Pinpoint the cell where the given text exists, returning its (X, Y) midpoint coordinate. 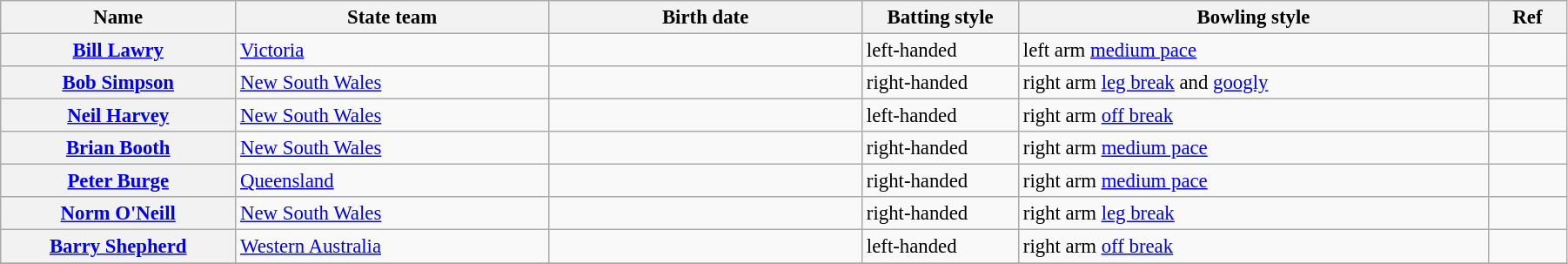
Bowling style (1254, 17)
State team (392, 17)
right arm leg break (1254, 213)
Bill Lawry (118, 51)
left arm medium pace (1254, 51)
Victoria (392, 51)
Name (118, 17)
Birth date (706, 17)
Brian Booth (118, 148)
Barry Shepherd (118, 247)
Western Australia (392, 247)
Peter Burge (118, 181)
Norm O'Neill (118, 213)
Ref (1527, 17)
right arm leg break and googly (1254, 83)
Neil Harvey (118, 116)
Batting style (941, 17)
Bob Simpson (118, 83)
Queensland (392, 181)
